Determine the (X, Y) coordinate at the center of the cell enclosing the given text.  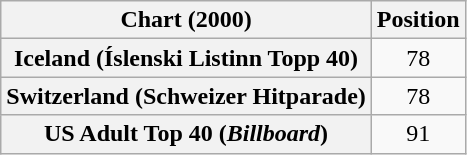
Switzerland (Schweizer Hitparade) (186, 96)
Iceland (Íslenski Listinn Topp 40) (186, 58)
Chart (2000) (186, 20)
91 (418, 134)
US Adult Top 40 (Billboard) (186, 134)
Position (418, 20)
